Capture the cell that displays the provided text and extract its (x, y) central coordinate. 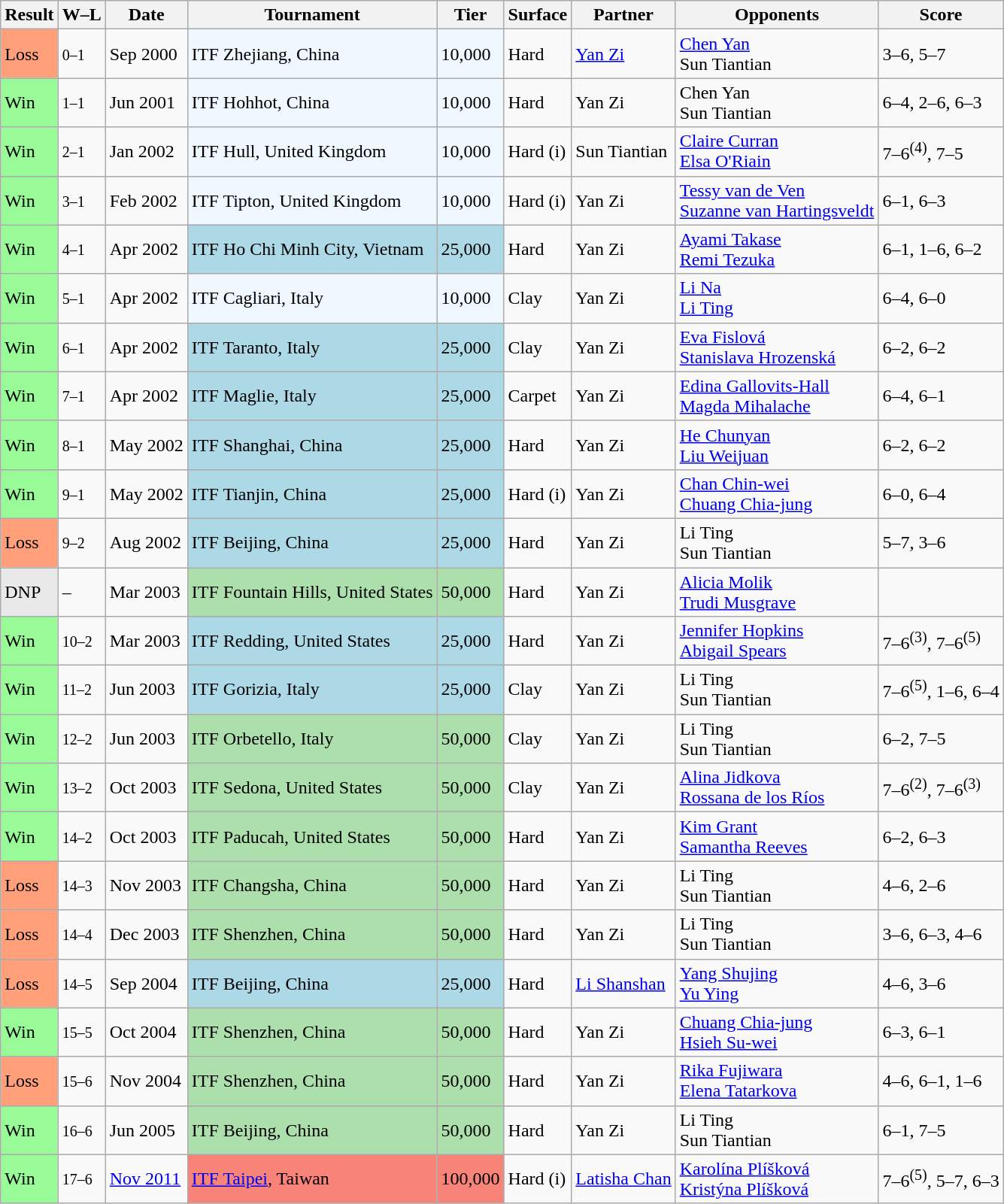
ITF Gorizia, Italy (312, 690)
17–6 (81, 1179)
ITF Redding, United States (312, 641)
Edina Gallovits-Hall Magda Mihalache (777, 396)
4–6, 2–6 (941, 886)
0–1 (81, 54)
Dec 2003 (146, 934)
ITF Ho Chi Minh City, Vietnam (312, 250)
7–6(5), 1–6, 6–4 (941, 690)
4–6, 3–6 (941, 984)
Nov 2004 (146, 1081)
Aug 2002 (146, 543)
Latisha Chan (623, 1179)
ITF Taipei, Taiwan (312, 1179)
Li Shanshan (623, 984)
ITF Maglie, Italy (312, 396)
6–3, 6–1 (941, 1032)
6–2, 6–3 (941, 836)
6–4, 6–0 (941, 298)
7–6(3), 7–6(5) (941, 641)
Kim Grant Samantha Reeves (777, 836)
7–6(5), 5–7, 6–3 (941, 1179)
ITF Tipton, United Kingdom (312, 200)
Rika Fujiwara Elena Tatarkova (777, 1081)
Ayami Takase Remi Tezuka (777, 250)
Alina Jidkova Rossana de los Ríos (777, 788)
14–2 (81, 836)
7–6(4), 7–5 (941, 152)
Opponents (777, 15)
ITF Changsha, China (312, 886)
Nov 2003 (146, 886)
ITF Paducah, United States (312, 836)
Alicia Molik Trudi Musgrave (777, 591)
ITF Shanghai, China (312, 445)
9–2 (81, 543)
Result (29, 15)
ITF Tianjin, China (312, 493)
DNP (29, 591)
Karolína Plíšková Kristýna Plíšková (777, 1179)
Carpet (538, 396)
Tessy van de Ven Suzanne van Hartingsveldt (777, 200)
6–0, 6–4 (941, 493)
Nov 2011 (146, 1179)
10–2 (81, 641)
5–7, 3–6 (941, 543)
16–6 (81, 1130)
ITF Sedona, United States (312, 788)
ITF Orbetello, Italy (312, 738)
6–4, 2–6, 6–3 (941, 102)
11–2 (81, 690)
Tournament (312, 15)
Oct 2004 (146, 1032)
15–6 (81, 1081)
5–1 (81, 298)
7–1 (81, 396)
6–1, 1–6, 6–2 (941, 250)
9–1 (81, 493)
14–3 (81, 886)
6–1 (81, 347)
14–4 (81, 934)
Chan Chin-wei Chuang Chia-jung (777, 493)
3–6, 6–3, 4–6 (941, 934)
ITF Hohhot, China (312, 102)
100,000 (471, 1179)
Sun Tiantian (623, 152)
Sep 2000 (146, 54)
15–5 (81, 1032)
6–2, 7–5 (941, 738)
Jun 2005 (146, 1130)
ITF Zhejiang, China (312, 54)
4–1 (81, 250)
Date (146, 15)
Chuang Chia-jung Hsieh Su-wei (777, 1032)
6–1, 6–3 (941, 200)
– (81, 591)
12–2 (81, 738)
14–5 (81, 984)
Partner (623, 15)
4–6, 6–1, 1–6 (941, 1081)
Claire Curran Elsa O'Riain (777, 152)
Li Na Li Ting (777, 298)
3–6, 5–7 (941, 54)
ITF Cagliari, Italy (312, 298)
Tier (471, 15)
6–1, 7–5 (941, 1130)
W–L (81, 15)
2–1 (81, 152)
Jennifer Hopkins Abigail Spears (777, 641)
ITF Fountain Hills, United States (312, 591)
He Chunyan Liu Weijuan (777, 445)
7–6(2), 7–6(3) (941, 788)
Sep 2004 (146, 984)
Jun 2001 (146, 102)
1–1 (81, 102)
Jan 2002 (146, 152)
6–4, 6–1 (941, 396)
ITF Taranto, Italy (312, 347)
3–1 (81, 200)
Score (941, 15)
Yang Shujing Yu Ying (777, 984)
8–1 (81, 445)
Surface (538, 15)
13–2 (81, 788)
Eva Fislová Stanislava Hrozenská (777, 347)
ITF Hull, United Kingdom (312, 152)
Feb 2002 (146, 200)
